Return (X, Y) of the center of cell containing provided text 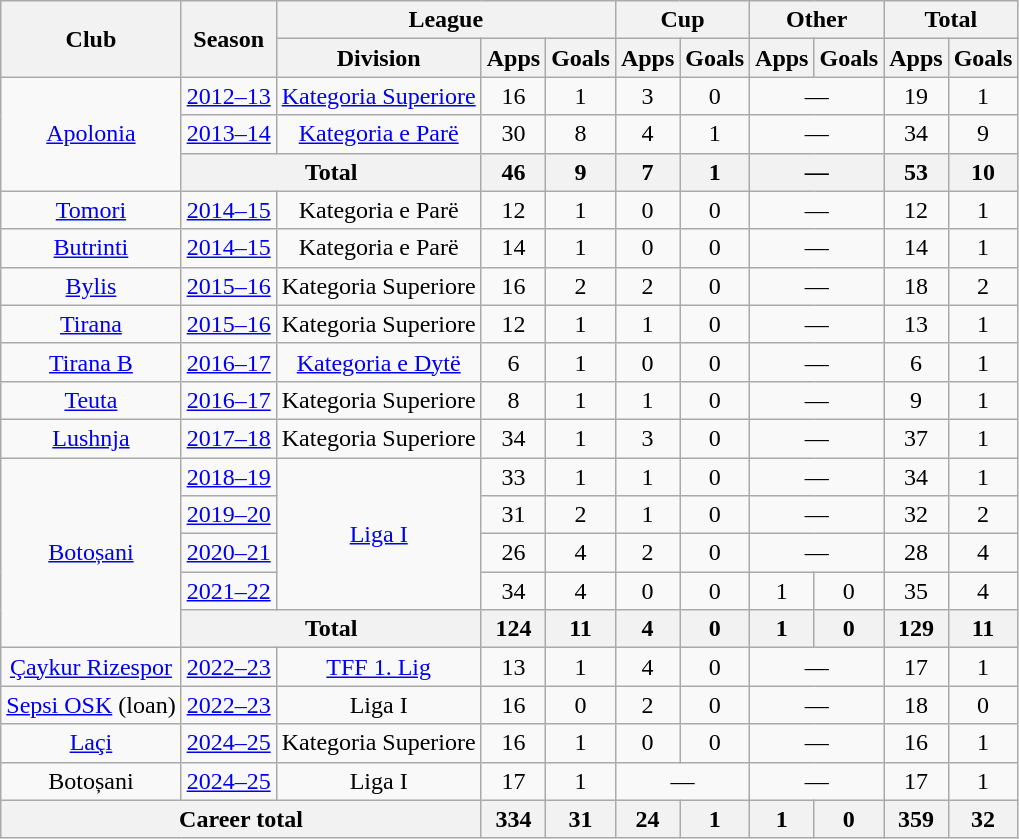
Lushnja (91, 438)
Butrinti (91, 248)
10 (983, 172)
Other (817, 20)
Career total (241, 819)
Cup (682, 20)
Teuta (91, 400)
League (446, 20)
33 (513, 477)
2012–13 (228, 96)
28 (916, 553)
Tirana (91, 324)
129 (916, 629)
53 (916, 172)
Tirana B (91, 362)
35 (916, 591)
Apolonia (91, 134)
TFF 1. Lig (378, 667)
Bylis (91, 286)
7 (647, 172)
Division (378, 58)
Club (91, 39)
124 (513, 629)
19 (916, 96)
2013–14 (228, 134)
Sepsi OSK (loan) (91, 705)
Tomori (91, 210)
24 (647, 819)
26 (513, 553)
37 (916, 438)
2018–19 (228, 477)
30 (513, 134)
Çaykur Rizespor (91, 667)
2017–18 (228, 438)
46 (513, 172)
Kategoria e Dytë (378, 362)
2020–21 (228, 553)
2019–20 (228, 515)
Season (228, 39)
334 (513, 819)
2021–22 (228, 591)
359 (916, 819)
Laçi (91, 743)
